Identify which cell holds the provided text, then report its (x, y) central coordinate. 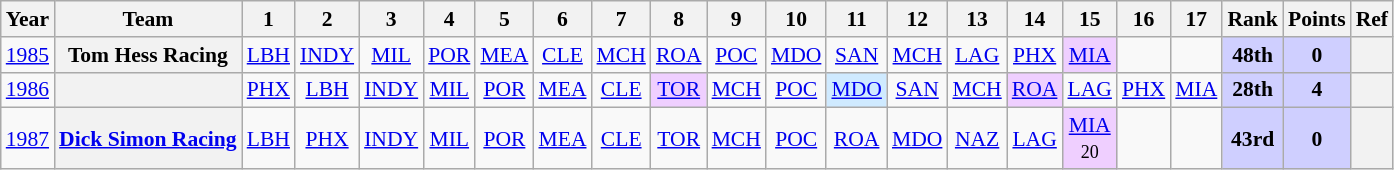
12 (918, 19)
14 (1035, 19)
11 (856, 19)
Tom Hess Racing (148, 55)
3 (391, 19)
7 (622, 19)
2 (327, 19)
16 (1144, 19)
48th (1252, 55)
Year (28, 19)
1986 (28, 90)
Rank (1252, 19)
Dick Simon Racing (148, 138)
10 (796, 19)
Ref (1372, 19)
28th (1252, 90)
NAZ (976, 138)
5 (504, 19)
9 (736, 19)
8 (679, 19)
1 (268, 19)
Team (148, 19)
Points (1317, 19)
1985 (28, 55)
MIA20 (1089, 138)
15 (1089, 19)
43rd (1252, 138)
17 (1196, 19)
6 (562, 19)
1987 (28, 138)
13 (976, 19)
